Output the [X, Y] coordinate of the center of the cell containing the given text.  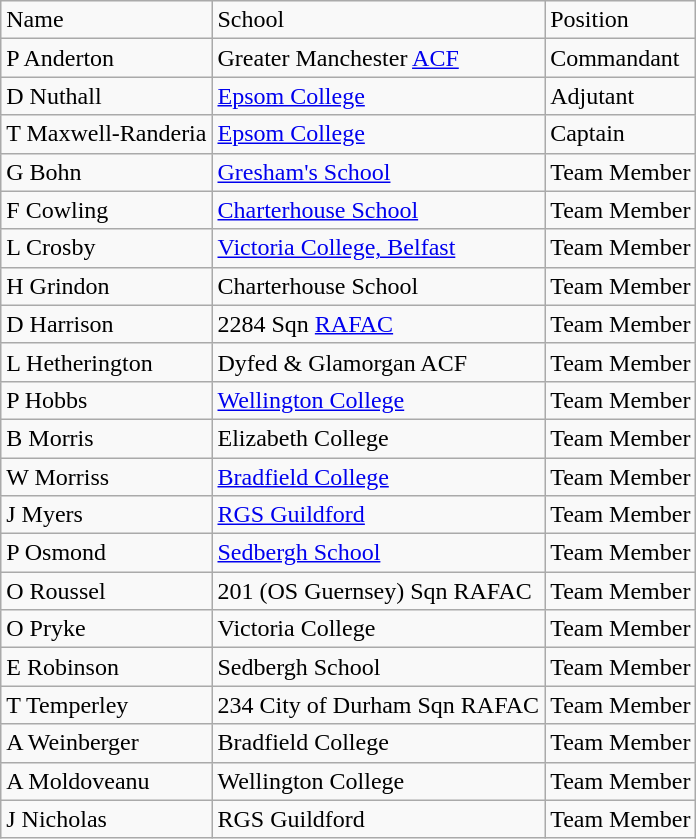
Name [106, 20]
2284 Sqn RAFAC [378, 324]
Gresham's School [378, 172]
J Nicholas [106, 819]
D Harrison [106, 324]
J Myers [106, 515]
Dyfed & Glamorgan ACF [378, 362]
234 City of Durham Sqn RAFAC [378, 705]
H Grindon [106, 286]
201 (OS Guernsey) Sqn RAFAC [378, 591]
Captain [620, 134]
P Osmond [106, 553]
Victoria College [378, 629]
P Hobbs [106, 400]
D Nuthall [106, 96]
T Maxwell-Randeria [106, 134]
W Morriss [106, 477]
School [378, 20]
E Robinson [106, 667]
O Pryke [106, 629]
A Moldoveanu [106, 781]
F Cowling [106, 210]
G Bohn [106, 172]
T Temperley [106, 705]
Commandant [620, 58]
B Morris [106, 438]
Position [620, 20]
Elizabeth College [378, 438]
Victoria College, Belfast [378, 248]
L Hetherington [106, 362]
Adjutant [620, 96]
A Weinberger [106, 743]
P Anderton [106, 58]
L Crosby [106, 248]
Greater Manchester ACF [378, 58]
O Roussel [106, 591]
